Detect which cell encompasses the target text, then output its [X, Y] center coordinate. 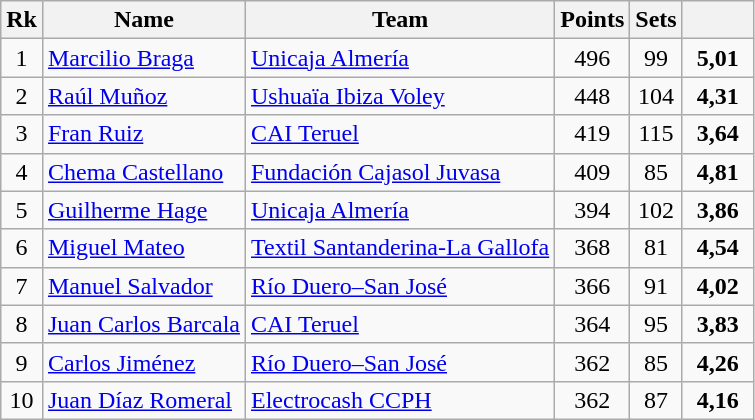
4,81 [718, 172]
Chema Castellano [144, 172]
2 [22, 96]
Manuel Salvador [144, 286]
Marcilio Braga [144, 58]
Juan Carlos Barcala [144, 324]
Sets [656, 20]
6 [22, 248]
9 [22, 362]
Points [592, 20]
4,31 [718, 96]
115 [656, 134]
4,54 [718, 248]
Electrocash CCPH [400, 400]
4 [22, 172]
Fundación Cajasol Juvasa [400, 172]
87 [656, 400]
3,83 [718, 324]
Rk [22, 20]
Ushuaïa Ibiza Voley [400, 96]
Team [400, 20]
448 [592, 96]
1 [22, 58]
10 [22, 400]
7 [22, 286]
368 [592, 248]
Fran Ruiz [144, 134]
Miguel Mateo [144, 248]
95 [656, 324]
496 [592, 58]
Textil Santanderina-La Gallofa [400, 248]
Raúl Muñoz [144, 96]
409 [592, 172]
Carlos Jiménez [144, 362]
3,64 [718, 134]
102 [656, 210]
4,16 [718, 400]
3,86 [718, 210]
81 [656, 248]
3 [22, 134]
419 [592, 134]
Guilherme Hage [144, 210]
91 [656, 286]
4,26 [718, 362]
5,01 [718, 58]
5 [22, 210]
366 [592, 286]
364 [592, 324]
Juan Díaz Romeral [144, 400]
99 [656, 58]
4,02 [718, 286]
394 [592, 210]
104 [656, 96]
8 [22, 324]
Name [144, 20]
